Extract the [X, Y] coordinate from the center of the cell holding the provided text.  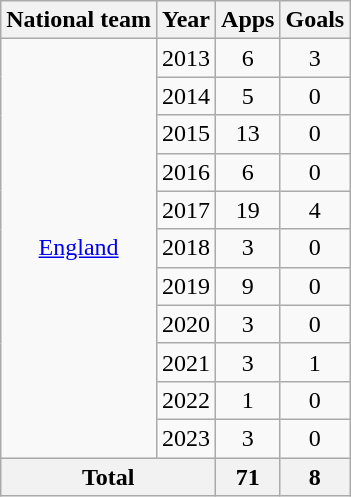
2022 [186, 400]
2017 [186, 210]
National team [79, 20]
2023 [186, 438]
2013 [186, 58]
England [79, 248]
2015 [186, 134]
Total [108, 477]
19 [248, 210]
4 [315, 210]
5 [248, 96]
2021 [186, 362]
Goals [315, 20]
Year [186, 20]
2019 [186, 286]
71 [248, 477]
2014 [186, 96]
8 [315, 477]
2018 [186, 248]
2016 [186, 172]
Apps [248, 20]
2020 [186, 324]
13 [248, 134]
9 [248, 286]
